Identify which cell holds the provided text, then report its [x, y] central coordinate. 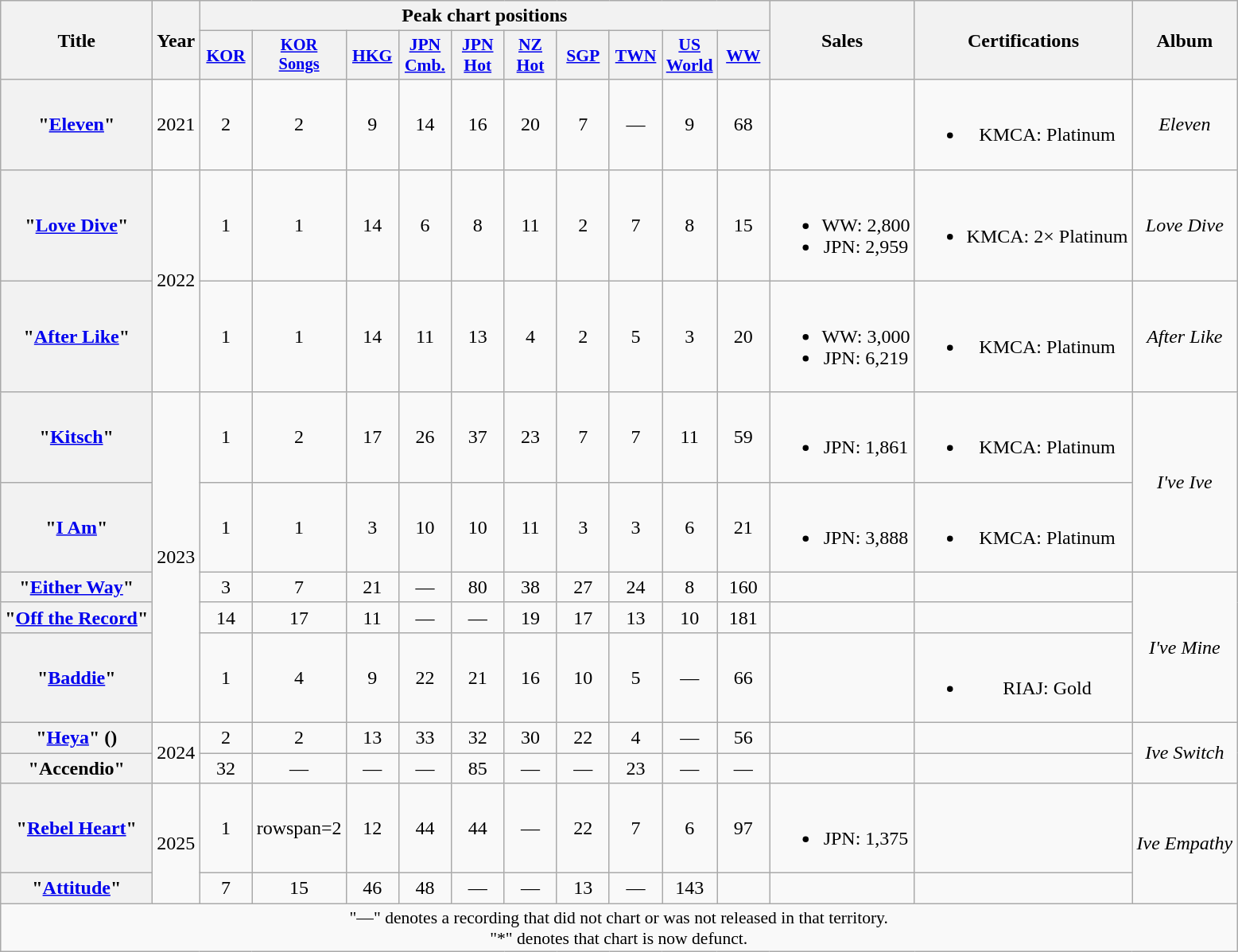
2021 [177, 124]
NZHot [530, 56]
JPN: 1,375 [842, 829]
68 [743, 124]
After Like [1185, 336]
Love Dive [1185, 225]
"I Am" [76, 527]
KORSongs [299, 56]
"—" denotes a recording that did not chart or was not released in that territory."*" denotes that chart is now defunct. [619, 927]
143 [690, 888]
160 [743, 587]
Year [177, 40]
Ive Empathy [1185, 843]
85 [478, 767]
WW: 2,800JPN: 2,959 [842, 225]
19 [530, 617]
33 [425, 737]
"Love Dive" [76, 225]
KMCA: 2× Platinum [1023, 225]
WW: 3,000JPN: 6,219 [842, 336]
I've Ive [1185, 482]
JPNHot [478, 56]
JPNCmb. [425, 56]
38 [530, 587]
"Rebel Heart" [76, 829]
rowspan=2 [299, 829]
Ive Switch [1185, 752]
I've Mine [1185, 647]
JPN: 1,861 [842, 437]
Title [76, 40]
RIAJ: Gold [1023, 678]
181 [743, 617]
"Baddie" [76, 678]
59 [743, 437]
Eleven [1185, 124]
97 [743, 829]
"Heya" () [76, 737]
"Either Way" [76, 587]
"Off the Record" [76, 617]
"Attitude" [76, 888]
24 [635, 587]
"Eleven" [76, 124]
KOR [226, 56]
2024 [177, 752]
12 [372, 829]
Peak chart positions [485, 16]
30 [530, 737]
37 [478, 437]
"After Like" [76, 336]
WW [743, 56]
66 [743, 678]
Certifications [1023, 40]
48 [425, 888]
USWorld [690, 56]
46 [372, 888]
Album [1185, 40]
JPN: 3,888 [842, 527]
2025 [177, 843]
80 [478, 587]
HKG [372, 56]
TWN [635, 56]
2022 [177, 281]
SGP [583, 56]
"Accendio" [76, 767]
27 [583, 587]
56 [743, 737]
2023 [177, 557]
Sales [842, 40]
"Kitsch" [76, 437]
26 [425, 437]
